Find where the given text appears and provide that cell's center as (X, Y) coordinate. 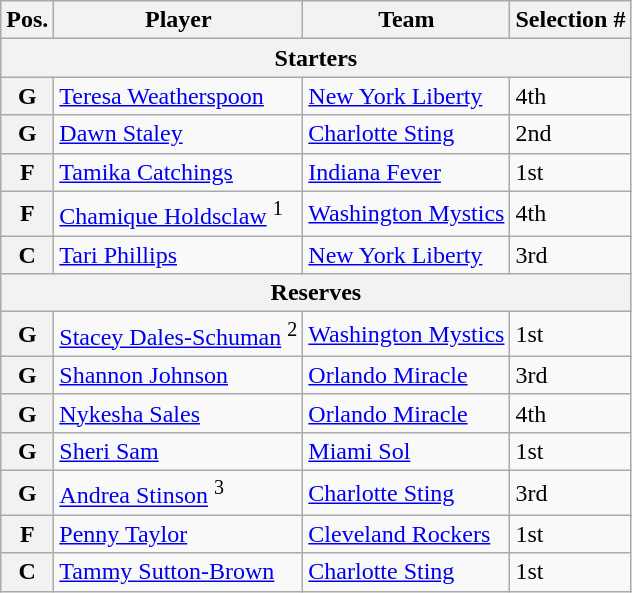
Tammy Sutton-Brown (178, 572)
2nd (570, 134)
Dawn Staley (178, 134)
Cleveland Rockers (406, 534)
Shannon Johnson (178, 375)
Reserves (316, 293)
Nykesha Sales (178, 413)
Tari Phillips (178, 255)
Player (178, 20)
Selection # (570, 20)
Miami Sol (406, 451)
Penny Taylor (178, 534)
Andrea Stinson 3 (178, 492)
Pos. (28, 20)
Indiana Fever (406, 172)
Sheri Sam (178, 451)
Tamika Catchings (178, 172)
Chamique Holdsclaw 1 (178, 214)
Teresa Weatherspoon (178, 96)
Stacey Dales-Schuman 2 (178, 334)
Team (406, 20)
Starters (316, 58)
